From the cell containing the given text, extract its center point as [X, Y] coordinate. 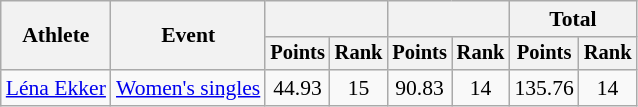
15 [359, 88]
Event [188, 36]
Léna Ekker [56, 88]
Total [572, 19]
44.93 [297, 88]
135.76 [544, 88]
90.83 [419, 88]
Women's singles [188, 88]
Athlete [56, 36]
